Return the [X, Y] coordinate for the center point of the cell that contains the specified text.  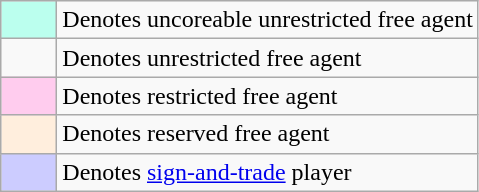
Denotes uncoreable unrestricted free agent [268, 20]
Denotes sign-and-trade player [268, 172]
Denotes reserved free agent [268, 134]
Denotes unrestricted free agent [268, 58]
Denotes restricted free agent [268, 96]
